Return [x, y] of the center of cell containing provided text 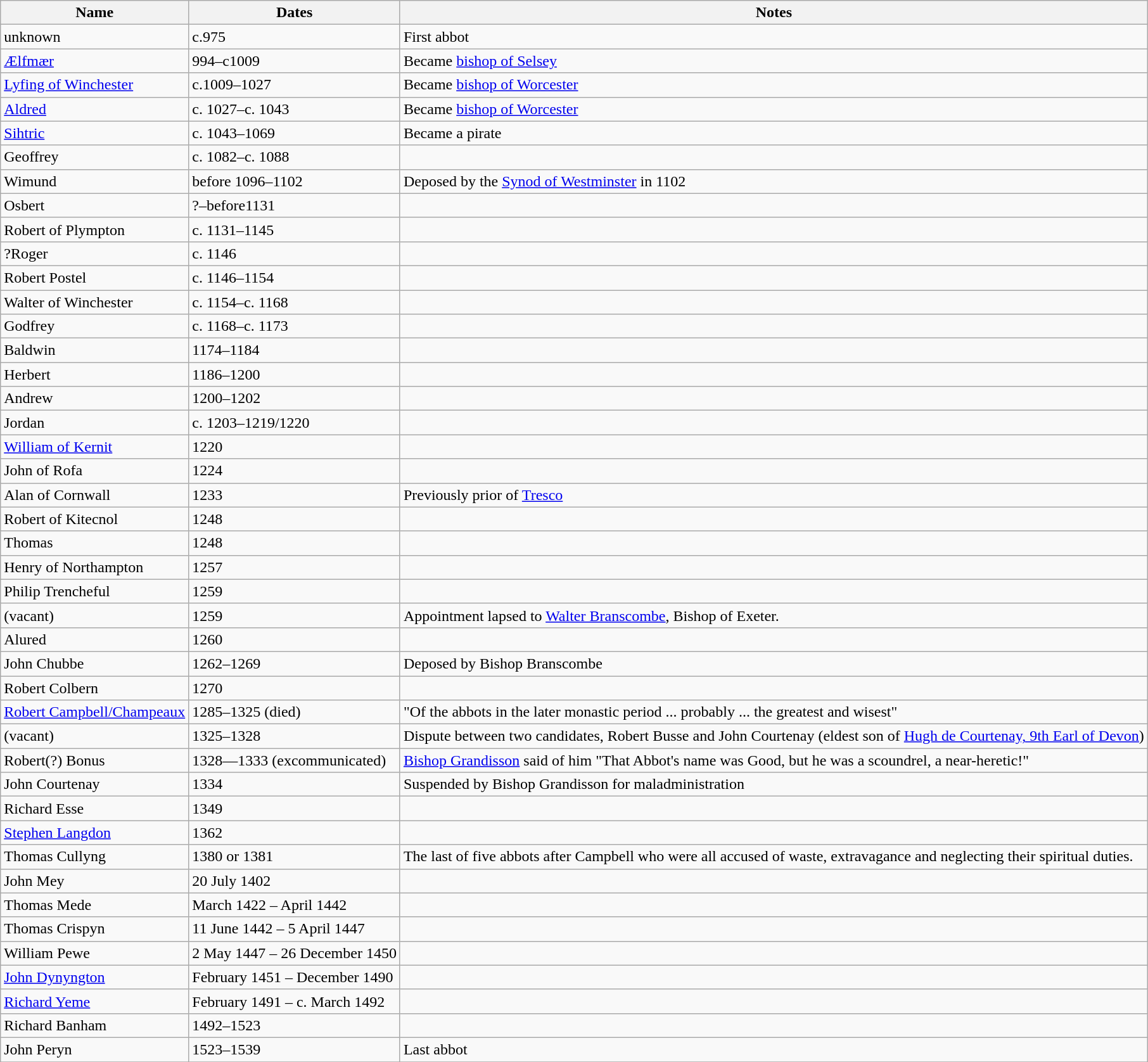
1492–1523 [295, 1025]
1325–1328 [295, 736]
Stephen Langdon [95, 833]
before 1096–1102 [295, 181]
William Pewe [95, 953]
Ælfmær [95, 61]
c.975 [295, 37]
1260 [295, 639]
February 1451 – December 1490 [295, 977]
John Dynyngton [95, 977]
Alan of Cornwall [95, 495]
1362 [295, 833]
Aldred [95, 109]
c. 1168–c. 1173 [295, 326]
Baldwin [95, 350]
c. 1082–c. 1088 [295, 157]
1380 or 1381 [295, 857]
20 July 1402 [295, 881]
Thomas Cullyng [95, 857]
Geoffrey [95, 157]
Became a pirate [774, 133]
Thomas Mede [95, 905]
994–c1009 [295, 61]
Suspended by Bishop Grandisson for maladministration [774, 784]
Jordan [95, 423]
Richard Esse [95, 809]
c. 1131–1145 [295, 229]
Robert Colbern [95, 688]
Philip Trencheful [95, 591]
John Mey [95, 881]
c. 1154–c. 1168 [295, 302]
11 June 1442 – 5 April 1447 [295, 929]
1270 [295, 688]
c. 1146–1154 [295, 278]
"Of the abbots in the later monastic period ... probably ... the greatest and wisest" [774, 712]
Notes [774, 13]
Thomas Crispyn [95, 929]
Andrew [95, 399]
Alured [95, 639]
Sihtric [95, 133]
1233 [295, 495]
1523–1539 [295, 1049]
?–before1131 [295, 205]
Robert(?) Bonus [95, 760]
Osbert [95, 205]
1200–1202 [295, 399]
c. 1043–1069 [295, 133]
Robert of Plympton [95, 229]
1349 [295, 809]
Richard Banham [95, 1025]
Godfrey [95, 326]
John of Rofa [95, 471]
Became bishop of Selsey [774, 61]
February 1491 – c. March 1492 [295, 1001]
Deposed by the Synod of Westminster in 1102 [774, 181]
Henry of Northampton [95, 567]
1334 [295, 784]
c. 1146 [295, 253]
John Chubbe [95, 663]
?Roger [95, 253]
c. 1203–1219/1220 [295, 423]
Deposed by Bishop Branscombe [774, 663]
The last of five abbots after Campbell who were all accused of waste, extravagance and neglecting their spiritual duties. [774, 857]
Wimund [95, 181]
William of Kernit [95, 447]
Appointment lapsed to Walter Branscombe, Bishop of Exeter. [774, 615]
Robert Postel [95, 278]
c.1009–1027 [295, 85]
Lyfing of Winchester [95, 85]
unknown [95, 37]
Walter of Winchester [95, 302]
Bishop Grandisson said of him "That Abbot's name was Good, but he was a scoundrel, a near-heretic!" [774, 760]
1220 [295, 447]
Last abbot [774, 1049]
First abbot [774, 37]
Richard Yeme [95, 1001]
1262–1269 [295, 663]
1174–1184 [295, 350]
1224 [295, 471]
Thomas [95, 543]
John Courtenay [95, 784]
2 May 1447 – 26 December 1450 [295, 953]
Herbert [95, 374]
Previously prior of Tresco [774, 495]
Robert of Kitecnol [95, 519]
1328—1333 (excommunicated) [295, 760]
1285–1325 (died) [295, 712]
c. 1027–c. 1043 [295, 109]
1257 [295, 567]
Dispute between two candidates, Robert Busse and John Courtenay (eldest son of Hugh de Courtenay, 9th Earl of Devon) [774, 736]
Name [95, 13]
March 1422 – April 1442 [295, 905]
Robert Campbell/Champeaux [95, 712]
1186–1200 [295, 374]
John Peryn [95, 1049]
Dates [295, 13]
